Extract the [X, Y] coordinate from the center of the cell holding the provided text.  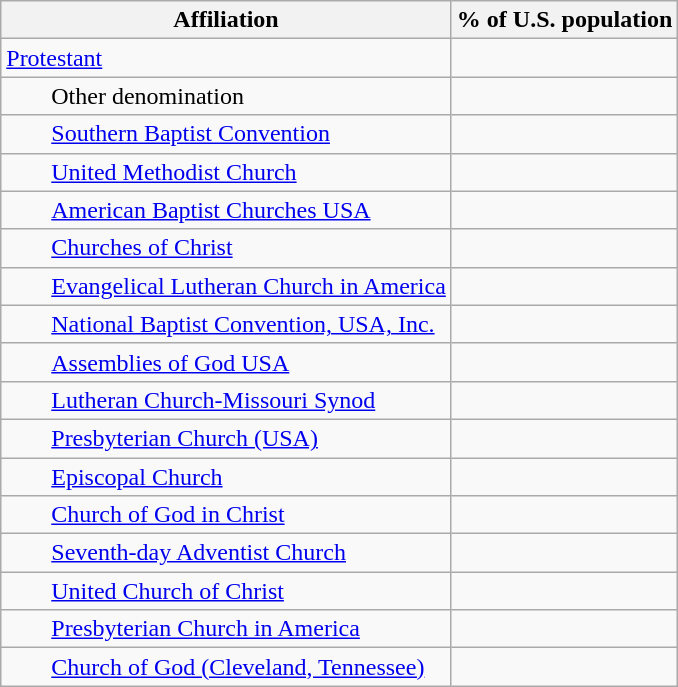
United Methodist Church [226, 172]
Churches of Christ [226, 248]
Lutheran Church-Missouri Synod [226, 400]
Protestant [226, 58]
% of U.S. population [564, 20]
United Church of Christ [226, 591]
Church of God in Christ [226, 515]
Presbyterian Church in America [226, 629]
Presbyterian Church (USA) [226, 438]
American Baptist Churches USA [226, 210]
Southern Baptist Convention [226, 134]
Affiliation [226, 20]
Other denomination [226, 96]
National Baptist Convention, USA, Inc. [226, 324]
Assemblies of God USA [226, 362]
Evangelical Lutheran Church in America [226, 286]
Episcopal Church [226, 477]
Church of God (Cleveland, Tennessee) [226, 667]
Seventh-day Adventist Church [226, 553]
